Extract the [x, y] coordinate from the center of the cell holding the provided text.  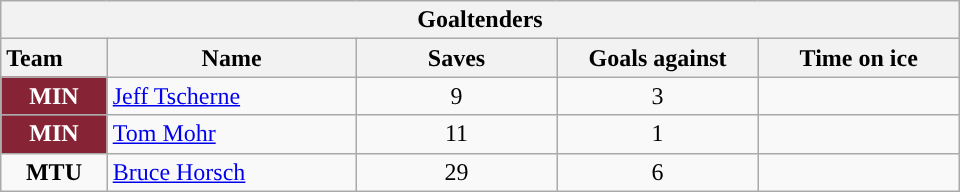
Bruce Horsch [232, 172]
29 [456, 172]
1 [658, 134]
Jeff Tscherne [232, 96]
Saves [456, 58]
Goaltenders [480, 20]
Team [54, 58]
9 [456, 96]
11 [456, 134]
3 [658, 96]
6 [658, 172]
Time on ice [858, 58]
Tom Mohr [232, 134]
Goals against [658, 58]
Name [232, 58]
MTU [54, 172]
